Identify which cell holds the provided text, then report its [x, y] central coordinate. 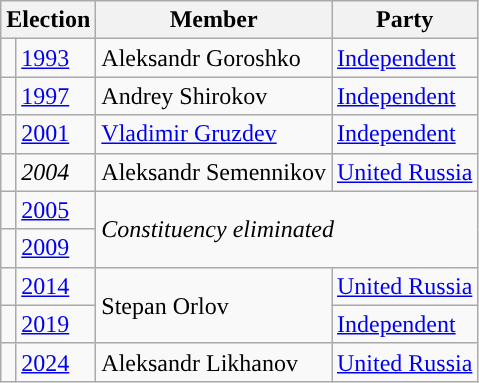
2014 [56, 286]
2001 [56, 134]
2019 [56, 324]
1997 [56, 96]
Election [48, 20]
Stepan Orlov [214, 305]
1993 [56, 58]
2005 [56, 210]
Aleksandr Likhanov [214, 362]
Aleksandr Semennikov [214, 172]
Member [214, 20]
2009 [56, 248]
2004 [56, 172]
Aleksandr Goroshko [214, 58]
Party [405, 20]
Constituency eliminated [287, 229]
2024 [56, 362]
Vladimir Gruzdev [214, 134]
Andrey Shirokov [214, 96]
